Detect which cell encompasses the target text, then output its (X, Y) center coordinate. 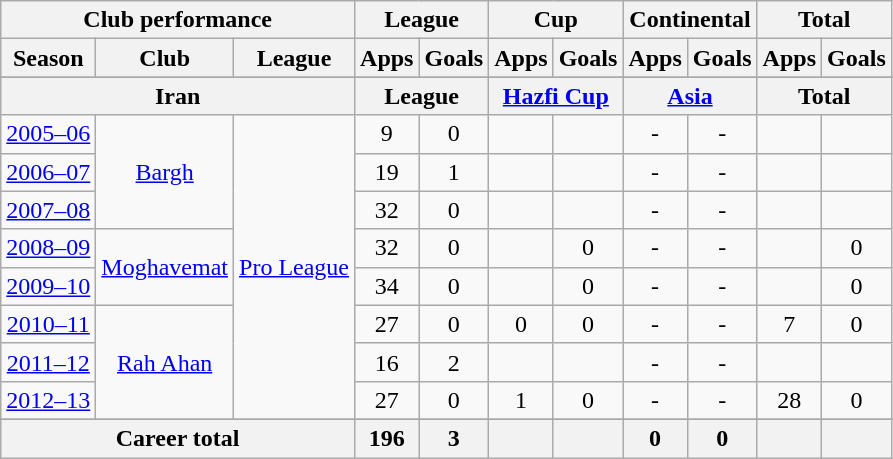
34 (387, 286)
Rah Ahan (165, 362)
2011–12 (48, 362)
19 (387, 172)
3 (454, 438)
Iran (178, 96)
196 (387, 438)
Moghavemat (165, 267)
9 (387, 134)
Bargh (165, 172)
Season (48, 58)
Club (165, 58)
2 (454, 362)
Career total (178, 438)
Club performance (178, 20)
2010–11 (48, 324)
2007–08 (48, 210)
2012–13 (48, 400)
Hazfi Cup (556, 96)
28 (789, 400)
2008–09 (48, 248)
Asia (690, 96)
16 (387, 362)
2005–06 (48, 134)
Cup (556, 20)
2006–07 (48, 172)
Pro League (294, 267)
2009–10 (48, 286)
7 (789, 324)
Continental (690, 20)
